Pinpoint the cell where the given text exists, returning its [x, y] midpoint coordinate. 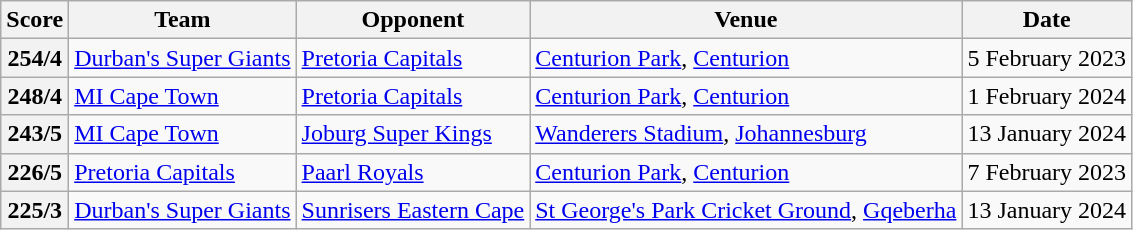
Joburg Super Kings [413, 134]
254/4 [35, 58]
Date [1047, 20]
Team [182, 20]
Paarl Royals [413, 172]
7 February 2023 [1047, 172]
5 February 2023 [1047, 58]
226/5 [35, 172]
1 February 2024 [1047, 96]
St George's Park Cricket Ground, Gqeberha [746, 210]
243/5 [35, 134]
Wanderers Stadium, Johannesburg [746, 134]
248/4 [35, 96]
Sunrisers Eastern Cape [413, 210]
Venue [746, 20]
225/3 [35, 210]
Opponent [413, 20]
Score [35, 20]
